Capture the cell that displays the provided text and extract its [X, Y] central coordinate. 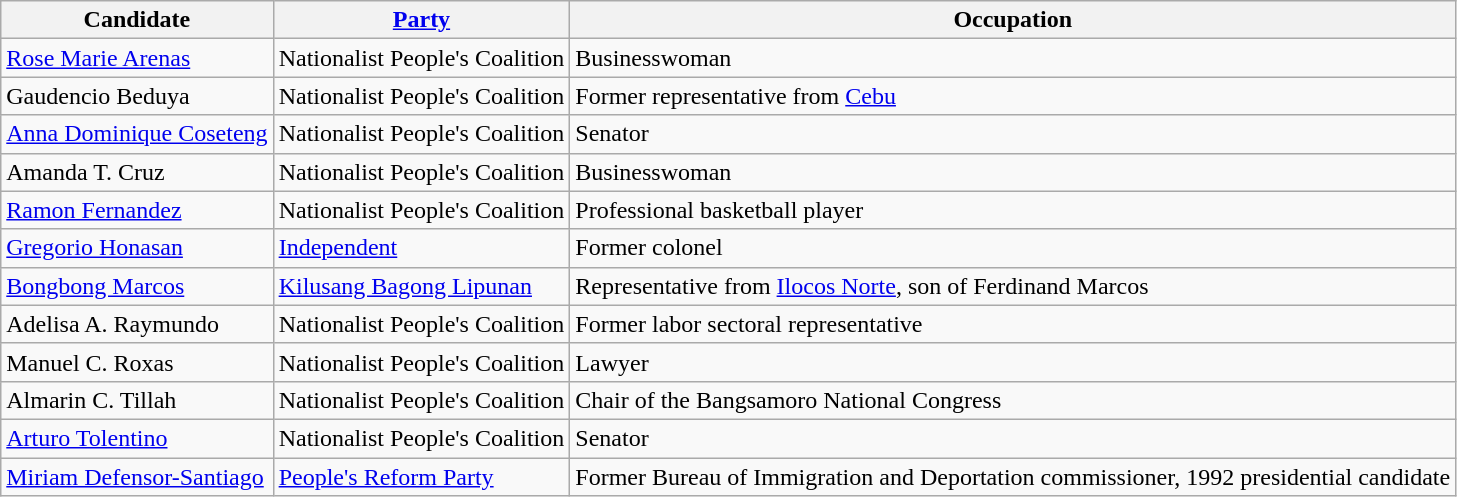
Amanda T. Cruz [137, 172]
Chair of the Bangsamoro National Congress [1013, 400]
Former labor sectoral representative [1013, 324]
Party [422, 20]
Gaudencio Beduya [137, 96]
Professional basketball player [1013, 210]
Miriam Defensor-Santiago [137, 477]
People's Reform Party [422, 477]
Rose Marie Arenas [137, 58]
Occupation [1013, 20]
Arturo Tolentino [137, 438]
Almarin C. Tillah [137, 400]
Kilusang Bagong Lipunan [422, 286]
Ramon Fernandez [137, 210]
Anna Dominique Coseteng [137, 134]
Representative from Ilocos Norte, son of Ferdinand Marcos [1013, 286]
Adelisa A. Raymundo [137, 324]
Independent [422, 248]
Candidate [137, 20]
Former Bureau of Immigration and Deportation commissioner, 1992 presidential candidate [1013, 477]
Lawyer [1013, 362]
Gregorio Honasan [137, 248]
Bongbong Marcos [137, 286]
Manuel C. Roxas [137, 362]
Former colonel [1013, 248]
Former representative from Cebu [1013, 96]
